Determine the (x, y) coordinate at the center of the cell enclosing the given text.  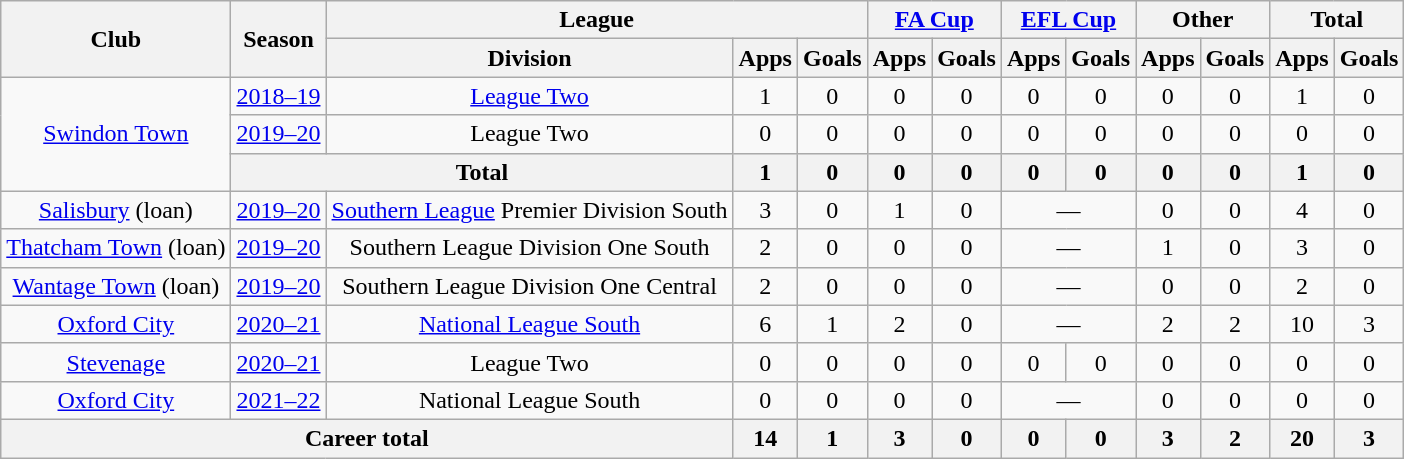
Season (278, 39)
Southern League Division One Central (530, 286)
Southern League Division One South (530, 248)
Other (1203, 20)
14 (765, 438)
20 (1302, 438)
Salisbury (loan) (116, 210)
Division (530, 58)
Southern League Premier Division South (530, 210)
Stevenage (116, 362)
Career total (367, 438)
6 (765, 324)
Club (116, 39)
2021–22 (278, 400)
Thatcham Town (loan) (116, 248)
4 (1302, 210)
2018–19 (278, 96)
EFL Cup (1068, 20)
FA Cup (934, 20)
Wantage Town (loan) (116, 286)
10 (1302, 324)
League (596, 20)
Swindon Town (116, 134)
